Capture the cell that displays the provided text and extract its [x, y] central coordinate. 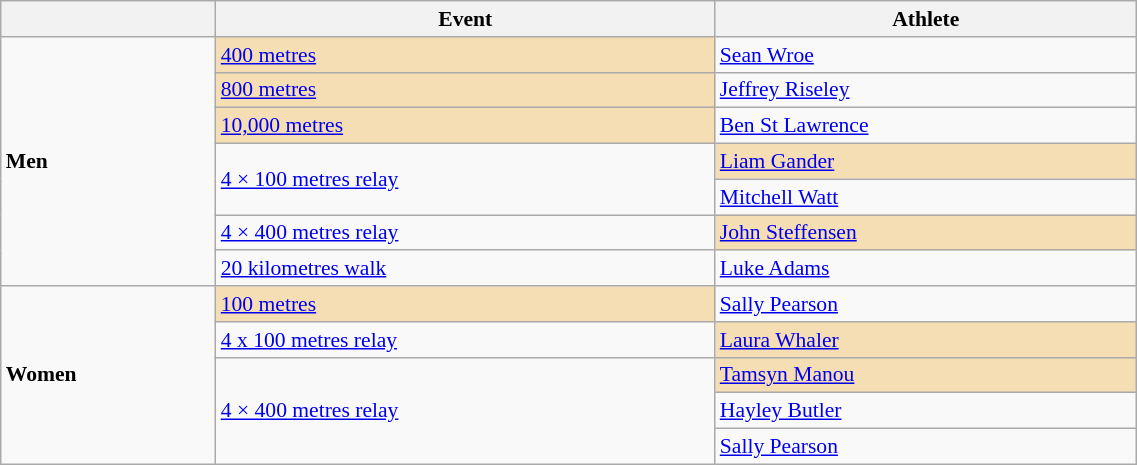
4 × 100 metres relay [466, 180]
Luke Adams [926, 269]
Mitchell Watt [926, 197]
800 metres [466, 90]
Tamsyn Manou [926, 375]
4 x 100 metres relay [466, 340]
Athlete [926, 19]
100 metres [466, 304]
Hayley Butler [926, 411]
400 metres [466, 55]
Liam Gander [926, 162]
Women [108, 375]
John Steffensen [926, 233]
Ben St Lawrence [926, 126]
Jeffrey Riseley [926, 90]
10,000 metres [466, 126]
20 kilometres walk [466, 269]
Laura Whaler [926, 340]
Event [466, 19]
Men [108, 162]
Sean Wroe [926, 55]
